Identify which cell holds the provided text, then report its [X, Y] central coordinate. 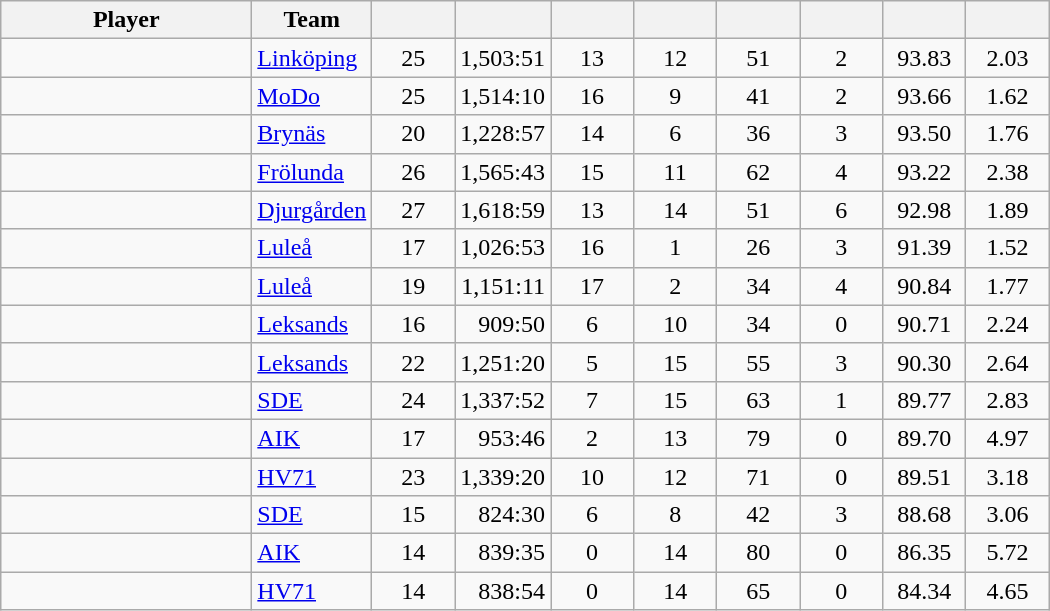
42 [758, 515]
1,514:10 [503, 96]
90.71 [924, 324]
24 [414, 400]
79 [758, 438]
1,339:20 [503, 477]
62 [758, 172]
Player [126, 20]
Linköping [312, 58]
3.18 [1008, 477]
22 [414, 362]
3.06 [1008, 515]
88.68 [924, 515]
839:35 [503, 553]
92.98 [924, 210]
1.76 [1008, 134]
8 [676, 515]
4.97 [1008, 438]
19 [414, 286]
5.72 [1008, 553]
1,618:59 [503, 210]
1,337:52 [503, 400]
2.24 [1008, 324]
36 [758, 134]
27 [414, 210]
MoDo [312, 96]
824:30 [503, 515]
86.35 [924, 553]
80 [758, 553]
7 [592, 400]
1,026:53 [503, 248]
90.30 [924, 362]
2.03 [1008, 58]
Team [312, 20]
89.51 [924, 477]
1.89 [1008, 210]
838:54 [503, 591]
90.84 [924, 286]
11 [676, 172]
63 [758, 400]
1.77 [1008, 286]
65 [758, 591]
93.22 [924, 172]
1,565:43 [503, 172]
55 [758, 362]
Brynäs [312, 134]
1,503:51 [503, 58]
89.77 [924, 400]
2.38 [1008, 172]
1,251:20 [503, 362]
91.39 [924, 248]
20 [414, 134]
84.34 [924, 591]
71 [758, 477]
23 [414, 477]
93.50 [924, 134]
Djurgården [312, 210]
953:46 [503, 438]
2.64 [1008, 362]
1,151:11 [503, 286]
9 [676, 96]
4.65 [1008, 591]
5 [592, 362]
909:50 [503, 324]
1,228:57 [503, 134]
89.70 [924, 438]
93.83 [924, 58]
Frölunda [312, 172]
2.83 [1008, 400]
41 [758, 96]
1.52 [1008, 248]
93.66 [924, 96]
1.62 [1008, 96]
